Return the (x, y) coordinate for the center point of the cell that contains the specified text.  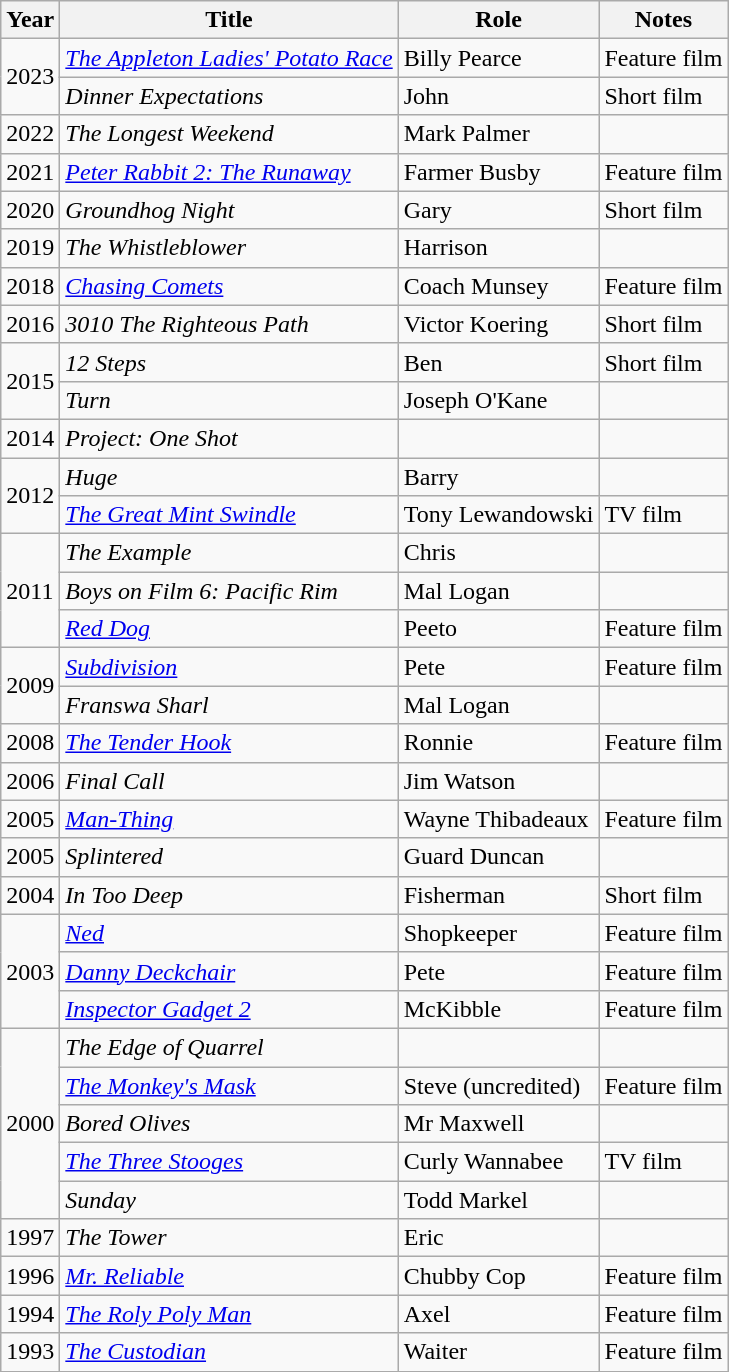
2004 (30, 895)
Gary (498, 210)
2020 (30, 210)
The Edge of Quarrel (229, 1047)
Title (229, 20)
Barry (498, 477)
John (498, 96)
Man-Thing (229, 819)
Final Call (229, 781)
Boys on Film 6: Pacific Rim (229, 591)
Groundhog Night (229, 210)
Huge (229, 477)
Wayne Thibadeaux (498, 819)
2011 (30, 591)
Notes (664, 20)
Harrison (498, 248)
1997 (30, 1238)
The Monkey's Mask (229, 1085)
The Great Mint Swindle (229, 515)
1994 (30, 1314)
The Tower (229, 1238)
12 Steps (229, 362)
2008 (30, 743)
2003 (30, 971)
2016 (30, 324)
Chris (498, 553)
2012 (30, 496)
Year (30, 20)
Project: One Shot (229, 438)
Jim Watson (498, 781)
Mr Maxwell (498, 1124)
Waiter (498, 1352)
Danny Deckchair (229, 971)
2006 (30, 781)
Ronnie (498, 743)
The Three Stooges (229, 1162)
Peeto (498, 629)
Red Dog (229, 629)
Sunday (229, 1200)
The Example (229, 553)
2022 (30, 134)
Billy Pearce (498, 58)
1993 (30, 1352)
Bored Olives (229, 1124)
2000 (30, 1123)
Fisherman (498, 895)
Ned (229, 933)
Steve (uncredited) (498, 1085)
2018 (30, 286)
The Tender Hook (229, 743)
Tony Lewandowski (498, 515)
Ben (498, 362)
The Longest Weekend (229, 134)
Mr. Reliable (229, 1276)
2014 (30, 438)
In Too Deep (229, 895)
Subdivision (229, 667)
Turn (229, 400)
Axel (498, 1314)
Todd Markel (498, 1200)
Victor Koering (498, 324)
Coach Munsey (498, 286)
2021 (30, 172)
1996 (30, 1276)
Farmer Busby (498, 172)
2015 (30, 381)
2019 (30, 248)
Mark Palmer (498, 134)
The Roly Poly Man (229, 1314)
3010 The Righteous Path (229, 324)
The Custodian (229, 1352)
2009 (30, 686)
Eric (498, 1238)
Shopkeeper (498, 933)
Inspector Gadget 2 (229, 1009)
Franswa Sharl (229, 705)
Guard Duncan (498, 857)
Role (498, 20)
Chubby Cop (498, 1276)
The Whistleblower (229, 248)
The Appleton Ladies' Potato Race (229, 58)
2023 (30, 77)
McKibble (498, 1009)
Curly Wannabee (498, 1162)
Splintered (229, 857)
Peter Rabbit 2: The Runaway (229, 172)
Dinner Expectations (229, 96)
Joseph O'Kane (498, 400)
Chasing Comets (229, 286)
